Capture the cell that displays the provided text and extract its (x, y) central coordinate. 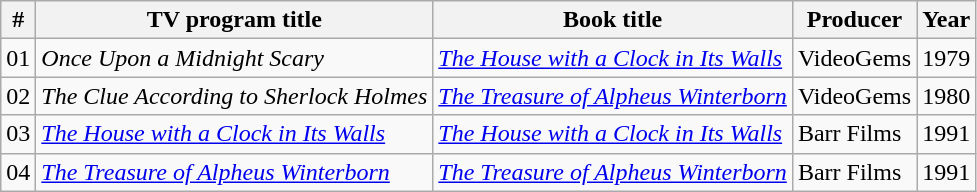
The Clue According to Sherlock Holmes (234, 96)
Once Upon a Midnight Scary (234, 58)
02 (18, 96)
TV program title (234, 20)
04 (18, 172)
Producer (854, 20)
# (18, 20)
03 (18, 134)
01 (18, 58)
Year (946, 20)
Book title (613, 20)
1980 (946, 96)
1979 (946, 58)
